Return (x, y) of the center of cell containing provided text 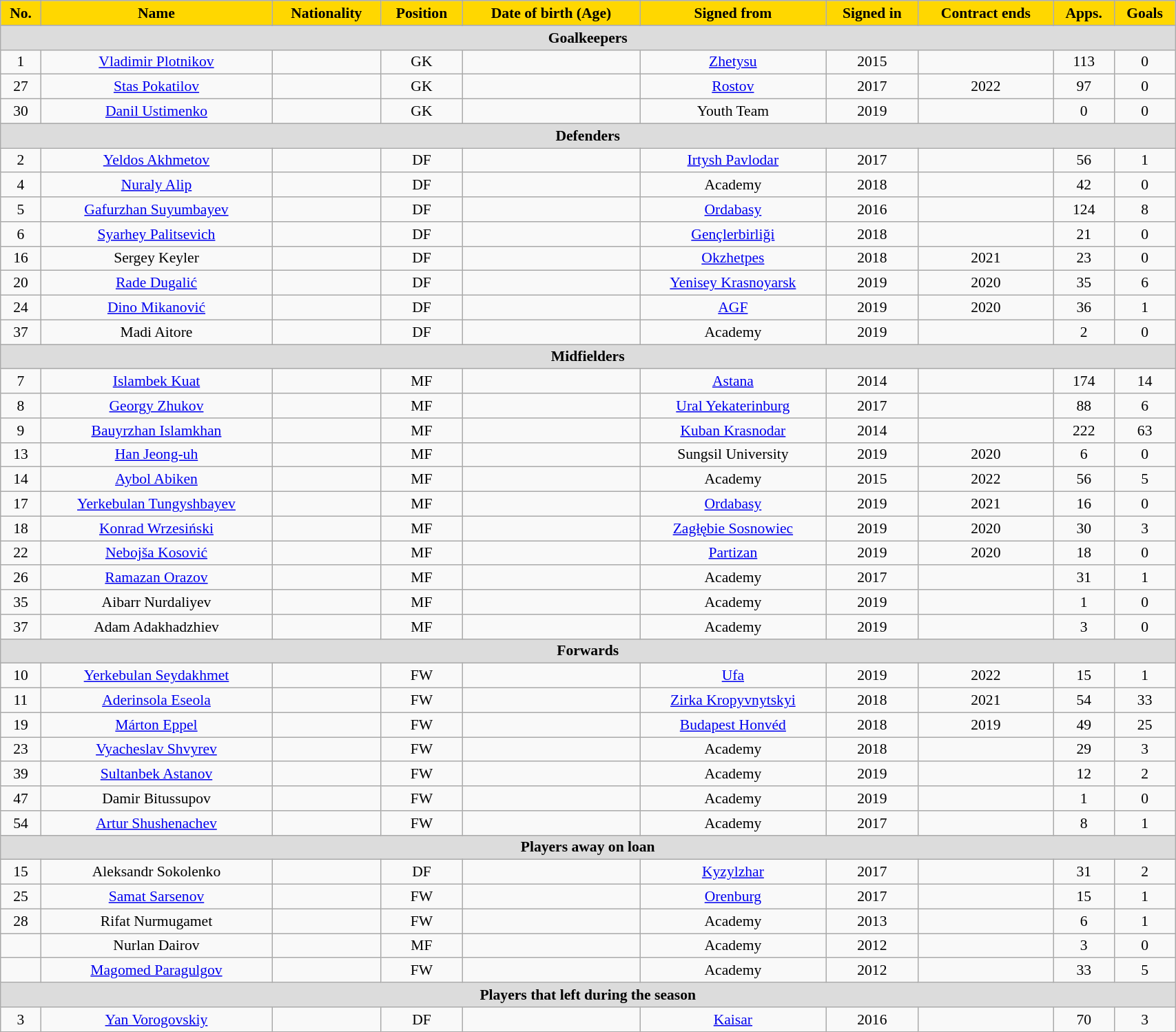
No. (21, 13)
Ufa (733, 676)
17 (21, 504)
Goalkeepers (588, 38)
Nuraly Alip (156, 185)
42 (1084, 185)
27 (21, 87)
Forwards (588, 651)
Han Jeong-uh (156, 455)
Nurlan Dairov (156, 946)
Okzhetpes (733, 258)
Gafurzhan Suyumbayev (156, 209)
Aybol Abiken (156, 479)
Islambek Kuat (156, 382)
Samat Sarsenov (156, 897)
174 (1084, 382)
Midfielders (588, 357)
Ural Yekaterinburg (733, 406)
Signed from (733, 13)
47 (21, 798)
Defenders (588, 136)
Players away on loan (588, 847)
Nebojša Kosović (156, 553)
20 (21, 283)
4 (21, 185)
Contract ends (986, 13)
124 (1084, 209)
Yerkebulan Tungyshbayev (156, 504)
9 (21, 431)
39 (21, 774)
Bauyrzhan Islamkhan (156, 431)
Stas Pokatilov (156, 87)
Kuban Krasnodar (733, 431)
Danil Ustimenko (156, 112)
Rade Dugalić (156, 283)
88 (1084, 406)
Magomed Paragulgov (156, 971)
Astana (733, 382)
28 (21, 921)
Budapest Honvéd (733, 725)
12 (1084, 774)
Kaisar (733, 1020)
Youth Team (733, 112)
Damir Bitussupov (156, 798)
Apps. (1084, 13)
Gençlerbirliği (733, 234)
Zhetysu (733, 62)
22 (21, 553)
Yeldos Akhmetov (156, 161)
Yerkebulan Seydakhmet (156, 676)
7 (21, 382)
Aleksandr Sokolenko (156, 872)
Players that left during the season (588, 995)
Madi Aitore (156, 332)
Rifat Nurmugamet (156, 921)
Vyacheslav Shvyrev (156, 750)
Date of birth (Age) (551, 13)
Georgy Zhukov (156, 406)
Sultanbek Astanov (156, 774)
24 (21, 308)
Yan Vorogovskiy (156, 1020)
Syarhey Palitsevich (156, 234)
26 (21, 578)
Orenburg (733, 897)
Irtysh Pavlodar (733, 161)
70 (1084, 1020)
36 (1084, 308)
63 (1145, 431)
Sergey Keyler (156, 258)
Sungsil University (733, 455)
Rostov (733, 87)
13 (21, 455)
Ramazan Orazov (156, 578)
Zagłębie Sosnowiec (733, 528)
21 (1084, 234)
Márton Eppel (156, 725)
Partizan (733, 553)
49 (1084, 725)
Yenisey Krasnoyarsk (733, 283)
29 (1084, 750)
Artur Shushenachev (156, 823)
Adam Adakhadzhiev (156, 627)
Signed in (872, 13)
Aderinsola Eseola (156, 701)
Name (156, 13)
Aibarr Nurdaliyev (156, 602)
Konrad Wrzesiński (156, 528)
Goals (1145, 13)
11 (21, 701)
10 (21, 676)
AGF (733, 308)
Dino Mikanović (156, 308)
222 (1084, 431)
Kyzylzhar (733, 872)
Nationality (327, 13)
2013 (872, 921)
Vladimir Plotnikov (156, 62)
97 (1084, 87)
19 (21, 725)
Position (422, 13)
113 (1084, 62)
Zirka Kropyvnytskyi (733, 701)
